Find where the given text appears and provide that cell's center as (X, Y) coordinate. 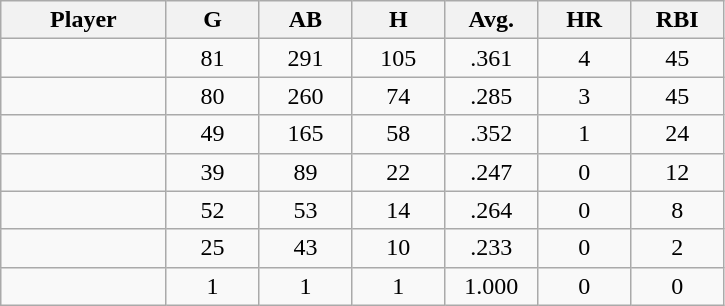
14 (398, 210)
53 (306, 210)
260 (306, 96)
89 (306, 172)
74 (398, 96)
105 (398, 58)
12 (678, 172)
8 (678, 210)
1.000 (492, 286)
.285 (492, 96)
H (398, 20)
81 (212, 58)
3 (584, 96)
43 (306, 248)
165 (306, 134)
10 (398, 248)
52 (212, 210)
58 (398, 134)
39 (212, 172)
2 (678, 248)
Avg. (492, 20)
49 (212, 134)
24 (678, 134)
Player (84, 20)
291 (306, 58)
.352 (492, 134)
22 (398, 172)
HR (584, 20)
G (212, 20)
RBI (678, 20)
.264 (492, 210)
.233 (492, 248)
.247 (492, 172)
25 (212, 248)
4 (584, 58)
.361 (492, 58)
AB (306, 20)
80 (212, 96)
